Determine the (x, y) coordinate at the center of the cell enclosing the given text.  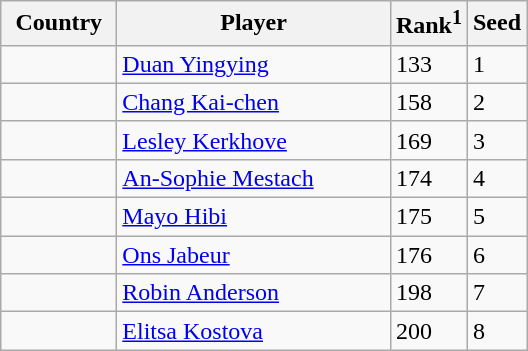
Chang Kai-chen (254, 102)
200 (428, 331)
Country (59, 24)
Rank1 (428, 24)
5 (496, 217)
176 (428, 255)
7 (496, 293)
Robin Anderson (254, 293)
3 (496, 140)
4 (496, 178)
An-Sophie Mestach (254, 178)
1 (496, 64)
Duan Yingying (254, 64)
2 (496, 102)
Elitsa Kostova (254, 331)
8 (496, 331)
Mayo Hibi (254, 217)
Lesley Kerkhove (254, 140)
Seed (496, 24)
175 (428, 217)
133 (428, 64)
174 (428, 178)
169 (428, 140)
198 (428, 293)
Player (254, 24)
6 (496, 255)
158 (428, 102)
Ons Jabeur (254, 255)
